Scan for the cell matching the given text and deliver its (x, y) coordinate at center. 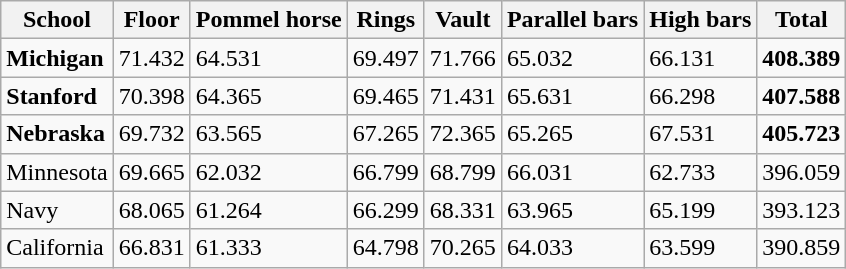
High bars (700, 20)
71.431 (462, 96)
Parallel bars (572, 20)
62.032 (268, 172)
California (57, 248)
71.432 (152, 58)
66.298 (700, 96)
Total (802, 20)
Minnesota (57, 172)
65.631 (572, 96)
405.723 (802, 134)
65.265 (572, 134)
66.031 (572, 172)
66.131 (700, 58)
64.531 (268, 58)
70.398 (152, 96)
71.766 (462, 58)
396.059 (802, 172)
64.033 (572, 248)
69.732 (152, 134)
Floor (152, 20)
66.299 (386, 210)
390.859 (802, 248)
65.032 (572, 58)
393.123 (802, 210)
Vault (462, 20)
61.264 (268, 210)
408.389 (802, 58)
69.497 (386, 58)
67.531 (700, 134)
64.798 (386, 248)
68.799 (462, 172)
68.065 (152, 210)
69.465 (386, 96)
School (57, 20)
407.588 (802, 96)
Navy (57, 210)
62.733 (700, 172)
68.331 (462, 210)
67.265 (386, 134)
Nebraska (57, 134)
65.199 (700, 210)
61.333 (268, 248)
66.799 (386, 172)
63.565 (268, 134)
70.265 (462, 248)
Rings (386, 20)
Pommel horse (268, 20)
69.665 (152, 172)
63.965 (572, 210)
64.365 (268, 96)
72.365 (462, 134)
63.599 (700, 248)
66.831 (152, 248)
Michigan (57, 58)
Stanford (57, 96)
